Return (x, y) of the center of cell containing provided text 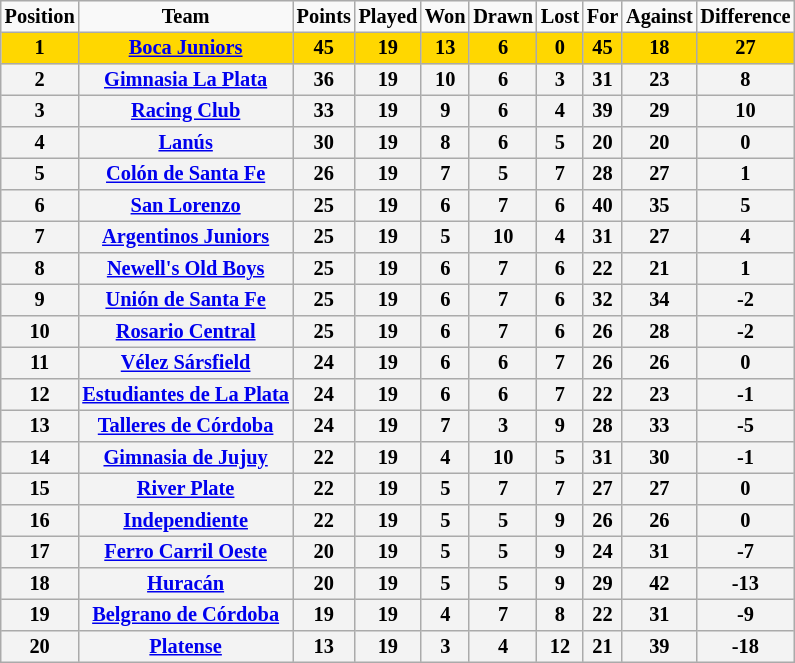
-9 (746, 615)
Colón de Santa Fe (185, 174)
16 (40, 521)
Independiente (185, 521)
15 (40, 489)
Platense (185, 647)
-18 (746, 647)
Racing Club (185, 111)
Huracán (185, 584)
34 (659, 300)
Talleres de Córdoba (185, 426)
Position (40, 17)
11 (40, 363)
Against (659, 17)
Estudiantes de La Plata (185, 395)
36 (324, 80)
River Plate (185, 489)
For (602, 17)
Unión de Santa Fe (185, 300)
Vélez Sársfield (185, 363)
35 (659, 206)
Ferro Carril Oeste (185, 552)
Gimnasia La Plata (185, 80)
Rosario Central (185, 332)
Lanús (185, 143)
-7 (746, 552)
Difference (746, 17)
Argentinos Juniors (185, 237)
14 (40, 458)
40 (602, 206)
Played (388, 17)
Points (324, 17)
-5 (746, 426)
Newell's Old Boys (185, 269)
Lost (560, 17)
San Lorenzo (185, 206)
Drawn (503, 17)
42 (659, 584)
17 (40, 552)
Boca Juniors (185, 48)
Team (185, 17)
Gimnasia de Jujuy (185, 458)
Won (445, 17)
-13 (746, 584)
32 (602, 300)
2 (40, 80)
Belgrano de Córdoba (185, 615)
